Detect which cell encompasses the target text, then output its [x, y] center coordinate. 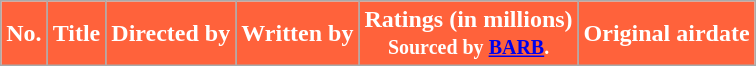
Title [76, 34]
No. [24, 34]
Original airdate [666, 34]
Directed by [171, 34]
Written by [298, 34]
Ratings (in millions) Sourced by BARB. [468, 34]
